Detect which cell encompasses the target text, then output its [X, Y] center coordinate. 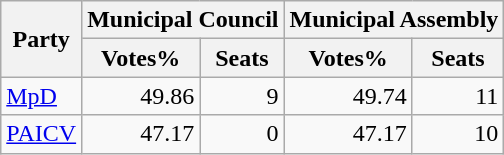
MpD [42, 96]
Party [42, 39]
49.86 [141, 96]
0 [242, 134]
9 [242, 96]
11 [458, 96]
49.74 [348, 96]
Municipal Council [183, 20]
10 [458, 134]
Municipal Assembly [394, 20]
PAICV [42, 134]
